Extract the (X, Y) coordinate from the center of the cell holding the provided text.  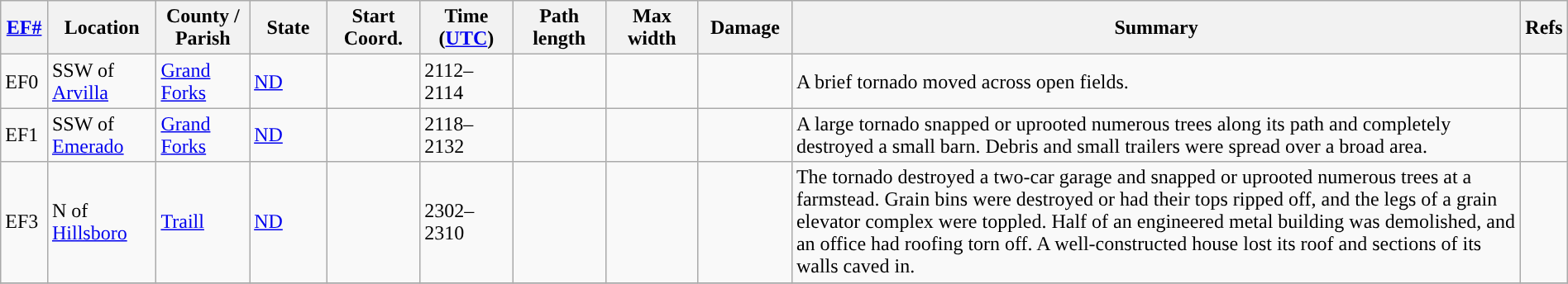
Path length (559, 28)
EF# (25, 28)
EF1 (25, 135)
Refs (1544, 28)
State (289, 28)
Damage (744, 28)
Time (UTC) (466, 28)
2302–2310 (466, 222)
2118–2132 (466, 135)
Traill (203, 222)
2112–2114 (466, 81)
County / Parish (203, 28)
Max width (652, 28)
Location (101, 28)
Start Coord. (374, 28)
Summary (1156, 28)
EF0 (25, 81)
SSW of Arvilla (101, 81)
SSW of Emerado (101, 135)
EF3 (25, 222)
A brief tornado moved across open fields. (1156, 81)
N of Hillsboro (101, 222)
